Provide the [x, y] coordinate of the cell's center where the given text is located.  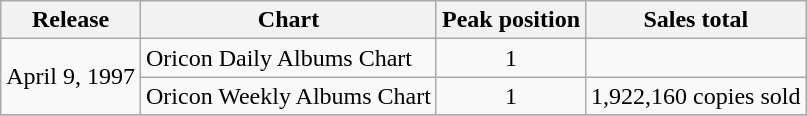
April 9, 1997 [71, 77]
Oricon Weekly Albums Chart [288, 96]
Release [71, 20]
1,922,160 copies sold [696, 96]
Sales total [696, 20]
Oricon Daily Albums Chart [288, 58]
Peak position [510, 20]
Chart [288, 20]
